Scan for the cell matching the given text and deliver its [X, Y] coordinate at center. 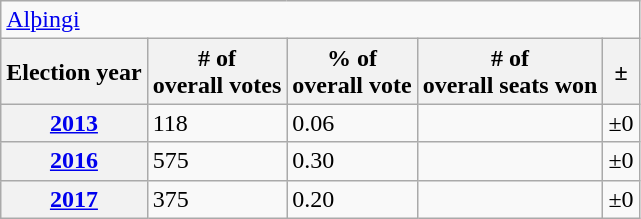
# ofoverall seats won [510, 72]
2017 [74, 199]
# ofoverall votes [217, 72]
% ofoverall vote [352, 72]
375 [217, 199]
± [621, 72]
575 [217, 161]
2016 [74, 161]
Alþingi [320, 20]
118 [217, 123]
0.20 [352, 199]
0.06 [352, 123]
0.30 [352, 161]
2013 [74, 123]
Election year [74, 72]
